Capture the cell that displays the provided text and extract its [x, y] central coordinate. 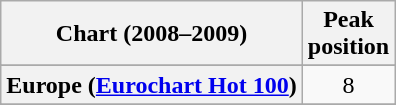
Europe (Eurochart Hot 100) [152, 85]
8 [348, 85]
Chart (2008–2009) [152, 34]
Peakposition [348, 34]
